Return [x, y] of the center of cell containing provided text 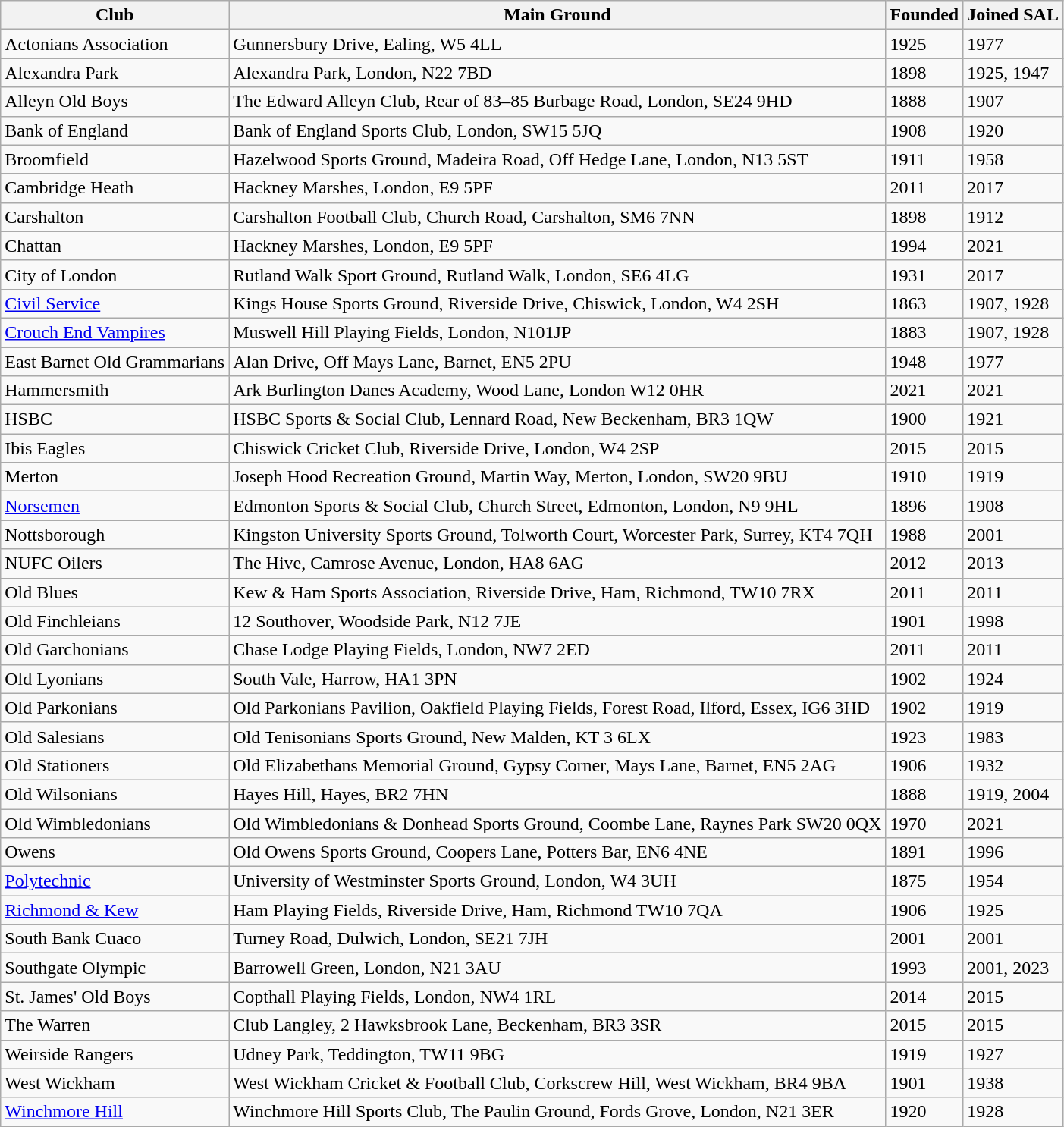
Carshalton [115, 217]
1863 [924, 303]
1921 [1013, 419]
Polytechnic [115, 881]
1911 [924, 159]
City of London [115, 275]
Merton [115, 477]
St. James' Old Boys [115, 997]
1954 [1013, 881]
Carshalton Football Club, Church Road, Carshalton, SM6 7NN [557, 217]
Edmonton Sports & Social Club, Church Street, Edmonton, London, N9 9HL [557, 506]
2013 [1013, 563]
Old Wilsonians [115, 794]
Old Finchleians [115, 621]
Old Garchonians [115, 650]
1994 [924, 246]
Club [115, 15]
Kings House Sports Ground, Riverside Drive, Chiswick, London, W4 2SH [557, 303]
Richmond & Kew [115, 910]
Crouch End Vampires [115, 332]
1948 [924, 362]
Alleyn Old Boys [115, 102]
Joseph Hood Recreation Ground, Martin Way, Merton, London, SW20 9BU [557, 477]
1938 [1013, 1083]
2014 [924, 997]
1883 [924, 332]
Joined SAL [1013, 15]
1993 [924, 968]
1925, 1947 [1013, 73]
West Wickham Cricket & Football Club, Corkscrew Hill, West Wickham, BR4 9BA [557, 1083]
1983 [1013, 736]
1900 [924, 419]
1912 [1013, 217]
The Edward Alleyn Club, Rear of 83–85 Burbage Road, London, SE24 9HD [557, 102]
HSBC [115, 419]
Kingston University Sports Ground, Tolworth Court, Worcester Park, Surrey, KT4 7QH [557, 535]
Ham Playing Fields, Riverside Drive, Ham, Richmond TW10 7QA [557, 910]
Southgate Olympic [115, 968]
South Bank Cuaco [115, 939]
Turney Road, Dulwich, London, SE21 7JH [557, 939]
Chiswick Cricket Club, Riverside Drive, London, W4 2SP [557, 448]
Barrowell Green, London, N21 3AU [557, 968]
Ibis Eagles [115, 448]
Old Tenisonians Sports Ground, New Malden, KT 3 6LX [557, 736]
1932 [1013, 765]
The Hive, Camrose Avenue, London, HA8 6AG [557, 563]
Broomfield [115, 159]
Old Blues [115, 592]
East Barnet Old Grammarians [115, 362]
1875 [924, 881]
Founded [924, 15]
Hayes Hill, Hayes, BR2 7HN [557, 794]
West Wickham [115, 1083]
Civil Service [115, 303]
Owens [115, 852]
South Vale, Harrow, HA1 3PN [557, 679]
Ark Burlington Danes Academy, Wood Lane, London W12 0HR [557, 391]
1970 [924, 823]
Club Langley, 2 Hawksbrook Lane, Beckenham, BR3 3SR [557, 1025]
Norsemen [115, 506]
2001, 2023 [1013, 968]
Old Salesians [115, 736]
NUFC Oilers [115, 563]
1931 [924, 275]
The Warren [115, 1025]
Alan Drive, Off Mays Lane, Barnet, EN5 2PU [557, 362]
Udney Park, Teddington, TW11 9BG [557, 1054]
1919, 2004 [1013, 794]
1928 [1013, 1112]
Bank of England Sports Club, London, SW15 5JQ [557, 130]
1910 [924, 477]
Old Stationers [115, 765]
1988 [924, 535]
Rutland Walk Sport Ground, Rutland Walk, London, SE6 4LG [557, 275]
Main Ground [557, 15]
Old Wimbledonians [115, 823]
1923 [924, 736]
1996 [1013, 852]
HSBC Sports & Social Club, Lennard Road, New Beckenham, BR3 1QW [557, 419]
1924 [1013, 679]
Alexandra Park, London, N22 7BD [557, 73]
Old Owens Sports Ground, Coopers Lane, Potters Bar, EN6 4NE [557, 852]
12 Southover, Woodside Park, N12 7JE [557, 621]
Nottsborough [115, 535]
Old Wimbledonians & Donhead Sports Ground, Coombe Lane, Raynes Park SW20 0QX [557, 823]
1998 [1013, 621]
1907 [1013, 102]
Winchmore Hill [115, 1112]
Hammersmith [115, 391]
Cambridge Heath [115, 188]
Chattan [115, 246]
Weirside Rangers [115, 1054]
1958 [1013, 159]
Actonians Association [115, 44]
Gunnersbury Drive, Ealing, W5 4LL [557, 44]
1896 [924, 506]
2012 [924, 563]
1927 [1013, 1054]
Copthall Playing Fields, London, NW4 1RL [557, 997]
Old Parkonians Pavilion, Oakfield Playing Fields, Forest Road, Ilford, Essex, IG6 3HD [557, 708]
Old Parkonians [115, 708]
University of Westminster Sports Ground, London, W4 3UH [557, 881]
Hazelwood Sports Ground, Madeira Road, Off Hedge Lane, London, N13 5ST [557, 159]
Bank of England [115, 130]
Old Elizabethans Memorial Ground, Gypsy Corner, Mays Lane, Barnet, EN5 2AG [557, 765]
Kew & Ham Sports Association, Riverside Drive, Ham, Richmond, TW10 7RX [557, 592]
1891 [924, 852]
Old Lyonians [115, 679]
Muswell Hill Playing Fields, London, N101JP [557, 332]
Winchmore Hill Sports Club, The Paulin Ground, Fords Grove, London, N21 3ER [557, 1112]
Chase Lodge Playing Fields, London, NW7 2ED [557, 650]
Alexandra Park [115, 73]
